Find where the given text appears and provide that cell's center as (X, Y) coordinate. 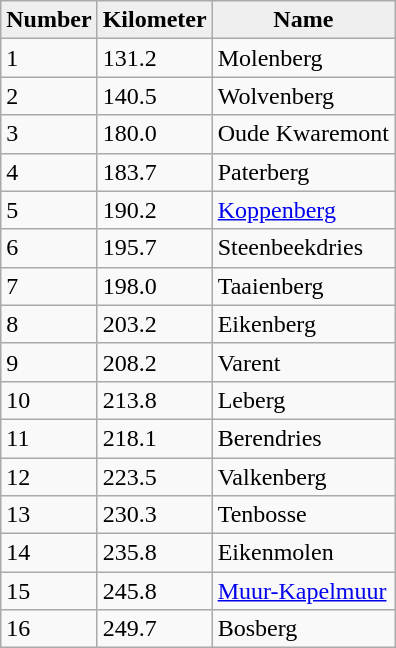
235.8 (154, 553)
Valkenberg (303, 477)
Leberg (303, 400)
195.7 (154, 248)
Tenbosse (303, 515)
16 (49, 629)
7 (49, 286)
9 (49, 362)
Oude Kwaremont (303, 134)
Kilometer (154, 20)
Eikenmolen (303, 553)
218.1 (154, 438)
208.2 (154, 362)
Varent (303, 362)
5 (49, 210)
Molenberg (303, 58)
Muur-Kapelmuur (303, 591)
Number (49, 20)
Bosberg (303, 629)
11 (49, 438)
223.5 (154, 477)
15 (49, 591)
14 (49, 553)
140.5 (154, 96)
Paterberg (303, 172)
230.3 (154, 515)
213.8 (154, 400)
2 (49, 96)
245.8 (154, 591)
Koppenberg (303, 210)
13 (49, 515)
3 (49, 134)
198.0 (154, 286)
Name (303, 20)
Taaienberg (303, 286)
Eikenberg (303, 324)
8 (49, 324)
Wolvenberg (303, 96)
1 (49, 58)
10 (49, 400)
131.2 (154, 58)
12 (49, 477)
Steenbeekdries (303, 248)
203.2 (154, 324)
183.7 (154, 172)
190.2 (154, 210)
180.0 (154, 134)
249.7 (154, 629)
Berendries (303, 438)
4 (49, 172)
6 (49, 248)
